For the text-containing cell, return its midpoint in [X, Y] coordinate format. 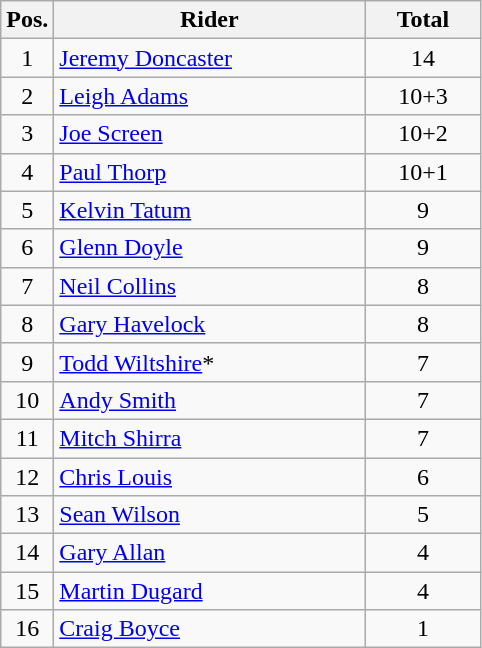
12 [28, 477]
Sean Wilson [210, 515]
10+1 [423, 172]
Total [423, 20]
Jeremy Doncaster [210, 58]
Mitch Shirra [210, 438]
16 [28, 629]
13 [28, 515]
Leigh Adams [210, 96]
15 [28, 591]
Martin Dugard [210, 591]
Chris Louis [210, 477]
Gary Havelock [210, 324]
Pos. [28, 20]
10+3 [423, 96]
3 [28, 134]
10+2 [423, 134]
Joe Screen [210, 134]
Gary Allan [210, 553]
Paul Thorp [210, 172]
2 [28, 96]
Andy Smith [210, 400]
10 [28, 400]
Todd Wiltshire* [210, 362]
Kelvin Tatum [210, 210]
Craig Boyce [210, 629]
Neil Collins [210, 286]
11 [28, 438]
Rider [210, 20]
Glenn Doyle [210, 248]
